From the cell containing the given text, extract its center point as [X, Y] coordinate. 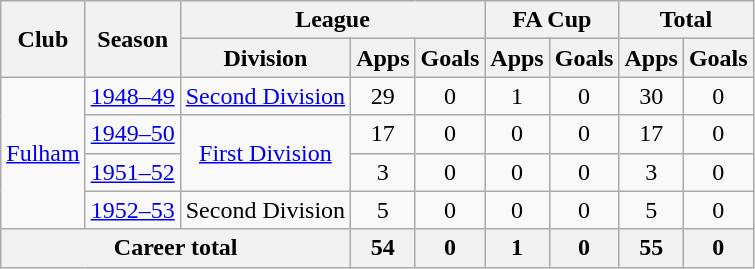
1949–50 [132, 134]
Fulham [43, 153]
29 [383, 96]
FA Cup [552, 20]
30 [651, 96]
Division [265, 58]
Season [132, 39]
1951–52 [132, 172]
Club [43, 39]
1948–49 [132, 96]
Career total [176, 248]
League [332, 20]
55 [651, 248]
First Division [265, 153]
Total [686, 20]
54 [383, 248]
1952–53 [132, 210]
